Return (x, y) of the center of cell containing provided text 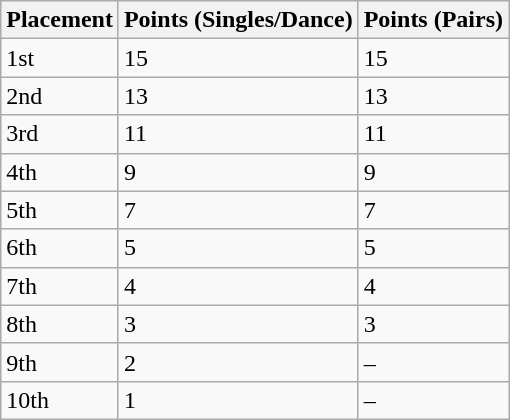
Points (Singles/Dance) (238, 20)
1st (60, 58)
1 (238, 400)
3rd (60, 134)
2nd (60, 96)
2 (238, 362)
Points (Pairs) (433, 20)
5th (60, 210)
9th (60, 362)
4th (60, 172)
Placement (60, 20)
8th (60, 324)
7th (60, 286)
6th (60, 248)
10th (60, 400)
